Provide the [x, y] coordinate of the cell's center where the given text is located.  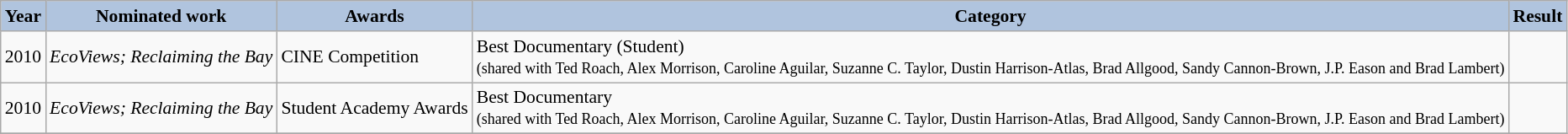
Student Academy Awards [374, 108]
Result [1537, 16]
CINE Competition [374, 57]
Category [990, 16]
Year [24, 16]
Awards [374, 16]
Nominated work [161, 16]
